Search for the cell housing the specified text and yield its [x, y] center coordinate. 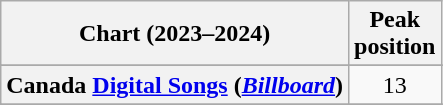
Chart (2023–2024) [175, 34]
Canada Digital Songs (Billboard) [175, 85]
13 [395, 85]
Peakposition [395, 34]
